From the cell containing the given text, extract its center point as (x, y) coordinate. 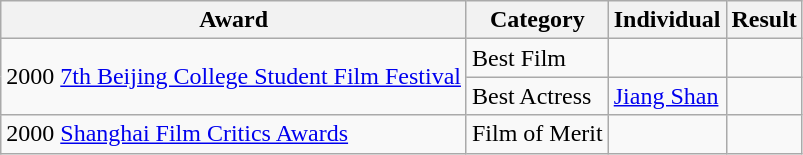
2000 7th Beijing College Student Film Festival (234, 77)
Award (234, 20)
2000 Shanghai Film Critics Awards (234, 134)
Category (537, 20)
Best Film (537, 58)
Best Actress (537, 96)
Individual (667, 20)
Result (764, 20)
Jiang Shan (667, 96)
Film of Merit (537, 134)
